Identify which cell holds the provided text, then report its [X, Y] central coordinate. 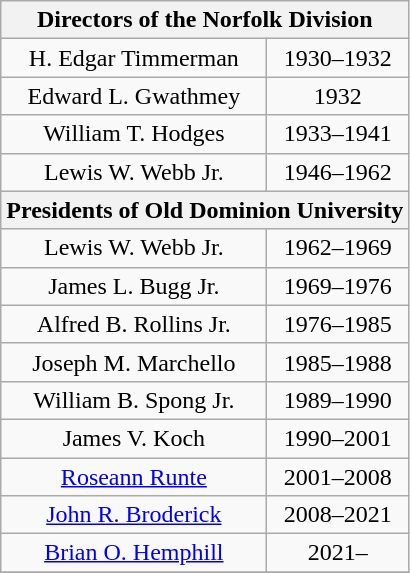
1989–1990 [338, 400]
2001–2008 [338, 477]
Joseph M. Marchello [134, 362]
1962–1969 [338, 248]
1985–1988 [338, 362]
William T. Hodges [134, 134]
James V. Koch [134, 438]
1976–1985 [338, 324]
Roseann Runte [134, 477]
Presidents of Old Dominion University [205, 210]
1930–1932 [338, 58]
1990–2001 [338, 438]
James L. Bugg Jr. [134, 286]
1969–1976 [338, 286]
2008–2021 [338, 515]
Brian O. Hemphill [134, 553]
Edward L. Gwathmey [134, 96]
1933–1941 [338, 134]
William B. Spong Jr. [134, 400]
Directors of the Norfolk Division [205, 20]
H. Edgar Timmerman [134, 58]
1946–1962 [338, 172]
Alfred B. Rollins Jr. [134, 324]
1932 [338, 96]
John R. Broderick [134, 515]
2021– [338, 553]
